Determine the [x, y] coordinate at the center of the cell enclosing the given text.  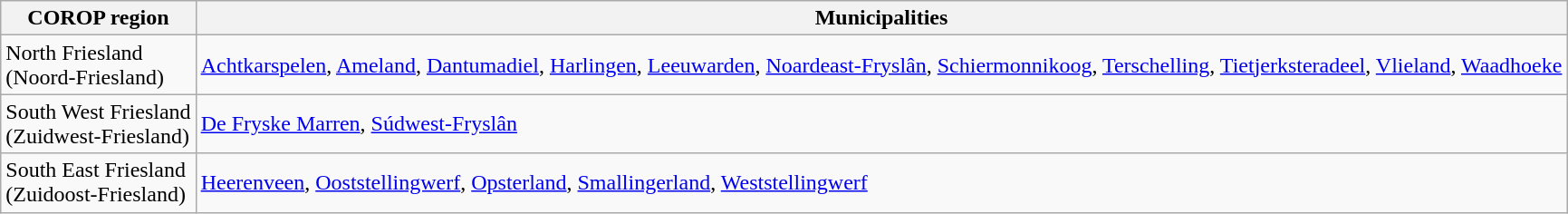
South West Friesland(Zuidwest-Friesland) [98, 123]
South East Friesland(Zuidoost-Friesland) [98, 183]
Heerenveen, Ooststellingwerf, Opsterland, Smallingerland, Weststellingwerf [881, 183]
Municipalities [881, 18]
Achtkarspelen, Ameland, Dantumadiel, Harlingen, Leeuwarden, Noardeast-Fryslân, Schiermonnikoog, Terschelling, Tietjerksteradeel, Vlieland, Waadhoeke [881, 65]
De Fryske Marren, Súdwest-Fryslân [881, 123]
COROP region [98, 18]
North Friesland(Noord-Friesland) [98, 65]
